Search for the cell housing the specified text and yield its [X, Y] center coordinate. 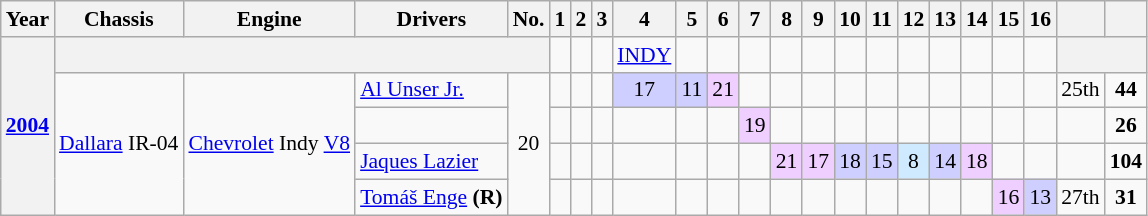
27th [1080, 197]
INDY [644, 55]
7 [755, 19]
Chassis [118, 19]
44 [1126, 90]
9 [818, 19]
5 [692, 19]
2 [580, 19]
Jaques Lazier [432, 162]
20 [529, 143]
No. [529, 19]
1 [560, 19]
Year [28, 19]
3 [602, 19]
Chevrolet Indy V8 [269, 143]
4 [644, 19]
10 [850, 19]
Engine [269, 19]
Tomáš Enge (R) [432, 197]
26 [1126, 126]
Drivers [432, 19]
12 [914, 19]
19 [755, 126]
25th [1080, 90]
104 [1126, 162]
Dallara IR-04 [118, 143]
Al Unser Jr. [432, 90]
31 [1126, 197]
6 [723, 19]
2004 [28, 126]
